Provide the (X, Y) coordinate of the cell's center where the given text is located.  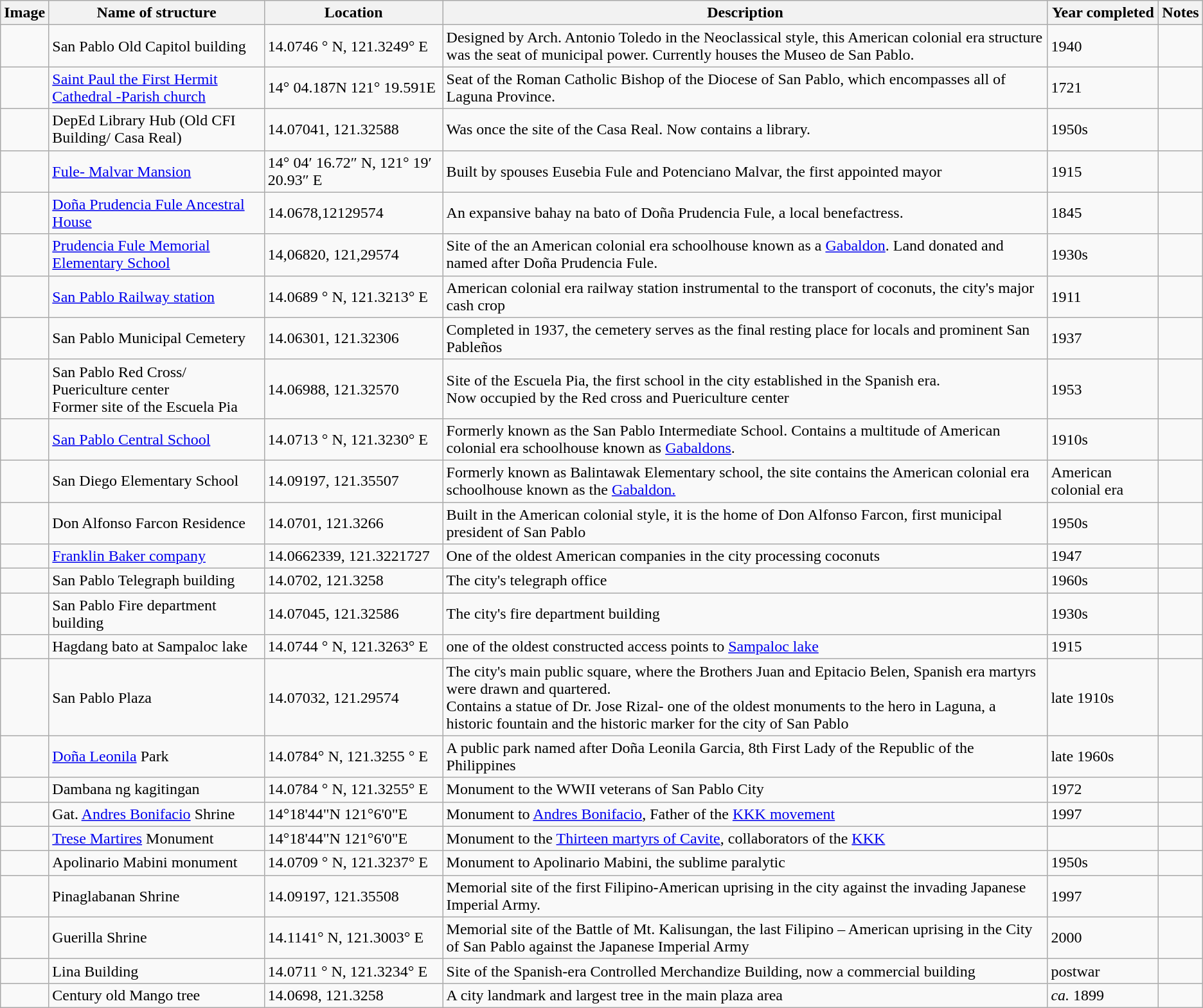
Site of the Spanish-era Controlled Merchandize Building, now a commercial building (745, 971)
San Pablo Plaza (157, 698)
14.0702, 121.3258 (353, 581)
A city landmark and largest tree in the main plaza area (745, 995)
Guerilla Shrine (157, 938)
1972 (1103, 790)
14.0701, 121.3266 (353, 523)
San Pablo Old Capitol building (157, 46)
Monument to the Thirteen martyrs of Cavite, collaborators of the KKK (745, 838)
American colonial era railway station instrumental to the transport of coconuts, the city's major cash crop (745, 297)
Dambana ng kagitingan (157, 790)
Formerly known as Balintawak Elementary school, the site contains the American colonial era schoolhouse known as the Gabaldon. (745, 481)
Notes (1181, 13)
1947 (1103, 556)
Memorial site of the first Filipino-American uprising in the city against the invading Japanese Imperial Army. (745, 896)
Built in the American colonial style, it is the home of Don Alfonso Farcon, first municipal president of San Pablo (745, 523)
A public park named after Doña Leonila Garcia, 8th First Lady of the Republic of the Philippines (745, 757)
Memorial site of the Battle of Mt. Kalisungan, the last Filipino – American uprising in the City of San Pablo against the Japanese Imperial Army (745, 938)
Formerly known as the San Pablo Intermediate School. Contains a multitude of American colonial era schoolhouse known as Gabaldons. (745, 439)
14.0698, 121.3258 (353, 995)
Doña Leonila Park (157, 757)
Location (353, 13)
San Pablo Telegraph building (157, 581)
San Pablo Red Cross/ Puericulture centerFormer site of the Escuela Pia (157, 389)
The city's fire department building (745, 614)
Site of the Escuela Pia, the first school in the city established in the Spanish era.Now occupied by the Red cross and Puericulture center (745, 389)
14.09197, 121.35508 (353, 896)
Year completed (1103, 13)
DepEd Library Hub (Old CFI Building/ Casa Real) (157, 130)
1940 (1103, 46)
Lina Building (157, 971)
Saint Paul the First Hermit Cathedral -Parish church (157, 87)
Pinaglabanan Shrine (157, 896)
14.09197, 121.35507 (353, 481)
one of the oldest constructed access points to Sampaloc lake (745, 647)
Completed in 1937, the cemetery serves as the final resting place for locals and prominent San Pableños (745, 338)
ca. 1899 (1103, 995)
14.06988, 121.32570 (353, 389)
14.0713 ° N, 121.3230° E (353, 439)
Fule- Malvar Mansion (157, 171)
San Pablo Municipal Cemetery (157, 338)
14.07045, 121.32586 (353, 614)
Don Alfonso Farcon Residence (157, 523)
14.07041, 121.32588 (353, 130)
14.07032, 121.29574 (353, 698)
14.0662339, 121.3221727 (353, 556)
postwar (1103, 971)
Monument to the WWII veterans of San Pablo City (745, 790)
Name of structure (157, 13)
An expansive bahay na bato of Doña Prudencia Fule, a local benefactress. (745, 213)
Franklin Baker company (157, 556)
Trese Martires Monument (157, 838)
1911 (1103, 297)
Century old Mango tree (157, 995)
1937 (1103, 338)
14.0744 ° N, 121.3263° E (353, 647)
Seat of the Roman Catholic Bishop of the Diocese of San Pablo, which encompasses all of Laguna Province. (745, 87)
14.0709 ° N, 121.3237° E (353, 863)
2000 (1103, 938)
One of the oldest American companies in the city processing coconuts (745, 556)
Monument to Andres Bonifacio, Father of the KKK movement (745, 814)
1960s (1103, 581)
14.0711 ° N, 121.3234° E (353, 971)
Apolinario Mabini monument (157, 863)
1721 (1103, 87)
Prudencia Fule Memorial Elementary School (157, 254)
1910s (1103, 439)
14.0784 ° N, 121.3255° E (353, 790)
Description (745, 13)
14.0746 ° N, 121.3249° E (353, 46)
14° 04.187N 121° 19.591E (353, 87)
Site of the an American colonial era schoolhouse known as a Gabaldon. Land donated and named after Doña Prudencia Fule. (745, 254)
14.06301, 121.32306 (353, 338)
1845 (1103, 213)
Monument to Apolinario Mabini, the sublime paralytic (745, 863)
14.0784° N, 121.3255 ° E (353, 757)
Was once the site of the Casa Real. Now contains a library. (745, 130)
Built by spouses Eusebia Fule and Potenciano Malvar, the first appointed mayor (745, 171)
San Pablo Railway station (157, 297)
late 1960s (1103, 757)
San Diego Elementary School (157, 481)
Image (24, 13)
San Pablo Central School (157, 439)
late 1910s (1103, 698)
American colonial era (1103, 481)
14.1141° N, 121.3003° E (353, 938)
14.0689 ° N, 121.3213° E (353, 297)
Hagdang bato at Sampaloc lake (157, 647)
14° 04′ 16.72″ N, 121° 19′ 20.93″ E (353, 171)
San Pablo Fire department building (157, 614)
1953 (1103, 389)
14,06820, 121,29574 (353, 254)
Gat. Andres Bonifacio Shrine (157, 814)
The city's telegraph office (745, 581)
14.0678,12129574 (353, 213)
Doña Prudencia Fule Ancestral House (157, 213)
